Search for the cell housing the specified text and yield its (x, y) center coordinate. 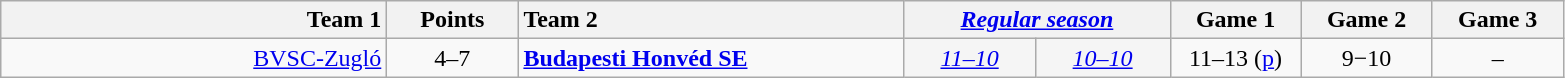
10–10 (1102, 58)
Team 1 (194, 20)
11–13 (p) (1236, 58)
4–7 (452, 58)
9−10 (1366, 58)
Points (452, 20)
Budapesti Honvéd SE (711, 58)
– (1498, 58)
Game 1 (1236, 20)
BVSC-Zugló (194, 58)
Regular season (1037, 20)
11–10 (970, 58)
Team 2 (711, 20)
Game 2 (1366, 20)
Game 3 (1498, 20)
